For the text-containing cell, return its midpoint in [X, Y] coordinate format. 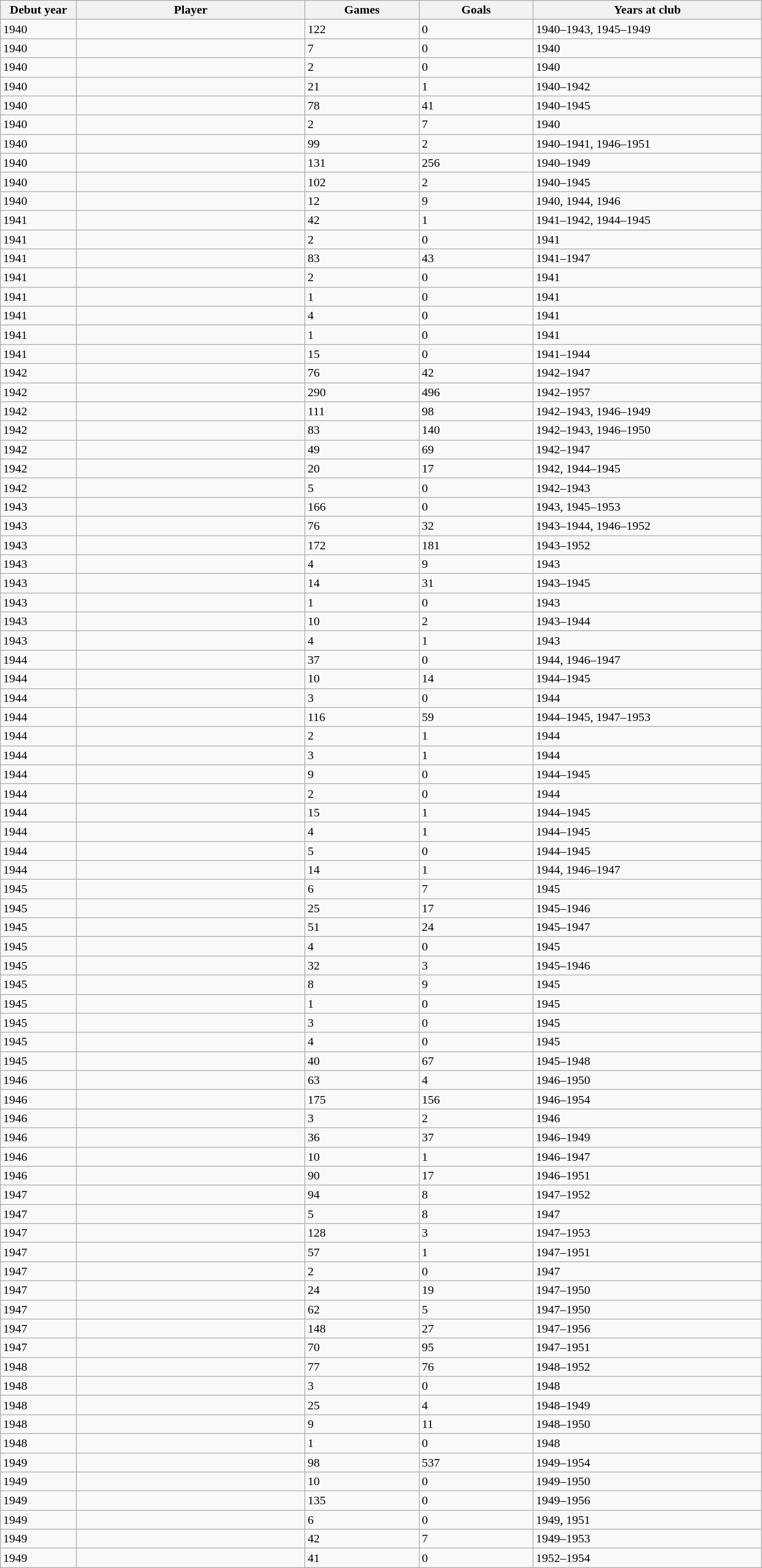
70 [362, 1348]
95 [476, 1348]
Debut year [39, 10]
1949–1953 [647, 1539]
1940–1942 [647, 86]
111 [362, 411]
1946–1949 [647, 1137]
1941–1942, 1944–1945 [647, 220]
1942–1943 [647, 488]
21 [362, 86]
40 [362, 1061]
537 [476, 1463]
1949–1954 [647, 1463]
1949–1956 [647, 1501]
256 [476, 163]
1948–1952 [647, 1367]
122 [362, 29]
102 [362, 182]
1952–1954 [647, 1558]
148 [362, 1329]
1942–1957 [647, 392]
77 [362, 1367]
Goals [476, 10]
78 [362, 105]
1946–1947 [647, 1156]
166 [362, 507]
1943–1944 [647, 622]
140 [476, 430]
57 [362, 1252]
128 [362, 1233]
181 [476, 545]
Player [191, 10]
290 [362, 392]
1945–1947 [647, 927]
1942–1943, 1946–1950 [647, 430]
94 [362, 1195]
1945–1948 [647, 1061]
135 [362, 1501]
1941–1944 [647, 354]
1940–1949 [647, 163]
1947–1952 [647, 1195]
1946–1951 [647, 1176]
1949, 1951 [647, 1520]
172 [362, 545]
175 [362, 1099]
1944–1945, 1947–1953 [647, 717]
1943–1945 [647, 583]
12 [362, 201]
59 [476, 717]
62 [362, 1309]
31 [476, 583]
1943–1944, 1946–1952 [647, 526]
1949–1950 [647, 1482]
1946–1954 [647, 1099]
1940–1941, 1946–1951 [647, 144]
1948–1949 [647, 1405]
1946–1950 [647, 1080]
1943, 1945–1953 [647, 507]
69 [476, 449]
1940–1943, 1945–1949 [647, 29]
51 [362, 927]
Years at club [647, 10]
1942, 1944–1945 [647, 468]
99 [362, 144]
1947–1956 [647, 1329]
131 [362, 163]
1940, 1944, 1946 [647, 201]
1941–1947 [647, 259]
Games [362, 10]
20 [362, 468]
1948–1950 [647, 1424]
496 [476, 392]
156 [476, 1099]
36 [362, 1137]
116 [362, 717]
11 [476, 1424]
67 [476, 1061]
43 [476, 259]
27 [476, 1329]
1942–1943, 1946–1949 [647, 411]
90 [362, 1176]
1943–1952 [647, 545]
49 [362, 449]
63 [362, 1080]
19 [476, 1290]
1947–1953 [647, 1233]
